Capture the cell that displays the provided text and extract its [X, Y] central coordinate. 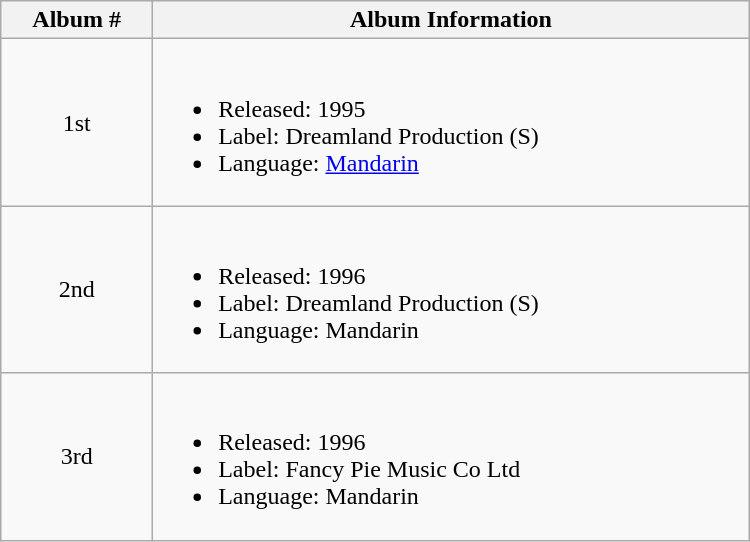
Released: 1996Label: Dreamland Production (S)Language: Mandarin [452, 290]
3rd [77, 456]
1st [77, 122]
Released: 1995Label: Dreamland Production (S)Language: Mandarin [452, 122]
Album Information [452, 20]
Released: 1996Label: Fancy Pie Music Co LtdLanguage: Mandarin [452, 456]
2nd [77, 290]
Album # [77, 20]
